Return [X, Y] of the center of cell containing provided text 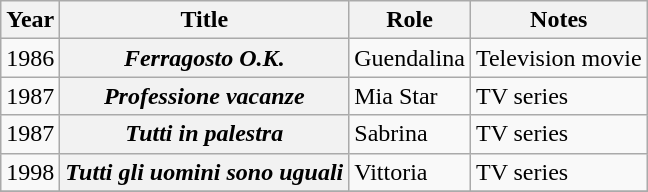
Sabrina [410, 134]
Title [204, 20]
Mia Star [410, 96]
Vittoria [410, 172]
Year [30, 20]
Tutti in palestra [204, 134]
1998 [30, 172]
Notes [558, 20]
Guendalina [410, 58]
Professione vacanze [204, 96]
Role [410, 20]
Ferragosto O.K. [204, 58]
1986 [30, 58]
Television movie [558, 58]
Tutti gli uomini sono uguali [204, 172]
